Determine the (X, Y) coordinate at the center of the cell enclosing the given text.  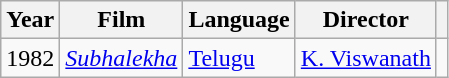
K. Viswanath (366, 58)
Director (366, 20)
Subhalekha (122, 58)
Language (239, 20)
1982 (30, 58)
Film (122, 20)
Telugu (239, 58)
Year (30, 20)
